Find where the given text appears and provide that cell's center as (x, y) coordinate. 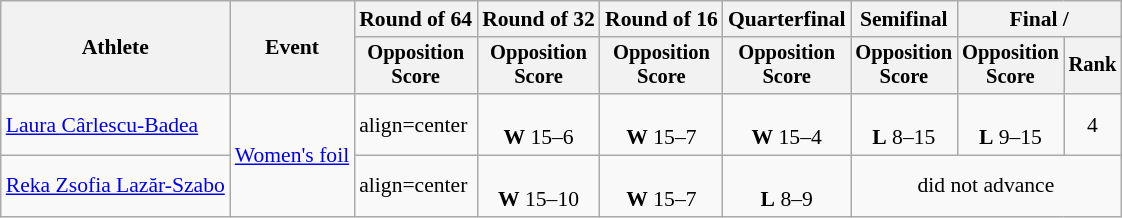
Women's foil (292, 155)
Semifinal (904, 19)
Event (292, 48)
W 15–4 (787, 124)
Round of 64 (416, 19)
L 8–9 (787, 186)
Reka Zsofia Lazăr-Szabo (116, 186)
Laura Cârlescu-Badea (116, 124)
Round of 32 (538, 19)
Athlete (116, 48)
L 8–15 (904, 124)
Rank (1093, 66)
W 15–6 (538, 124)
Round of 16 (662, 19)
did not advance (986, 186)
Quarterfinal (787, 19)
W 15–10 (538, 186)
Final / (1039, 19)
4 (1093, 124)
L 9–15 (1010, 124)
